Extract the [X, Y] coordinate from the center of the cell holding the provided text.  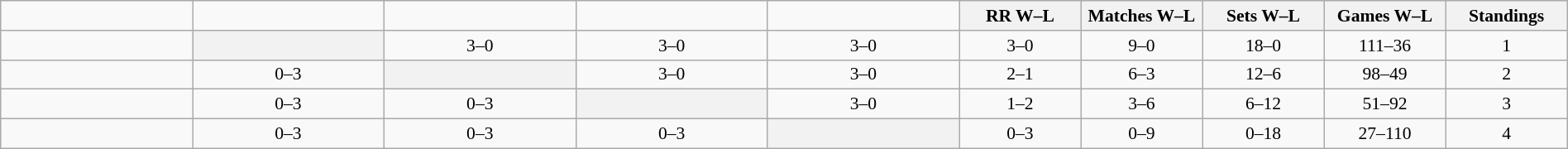
111–36 [1384, 46]
RR W–L [1021, 16]
51–92 [1384, 104]
4 [1507, 134]
18–0 [1264, 46]
Standings [1507, 16]
98–49 [1384, 74]
Games W–L [1384, 16]
9–0 [1141, 46]
2 [1507, 74]
27–110 [1384, 134]
Matches W–L [1141, 16]
1–2 [1021, 104]
0–9 [1141, 134]
6–12 [1264, 104]
1 [1507, 46]
2–1 [1021, 74]
Sets W–L [1264, 16]
3 [1507, 104]
0–18 [1264, 134]
3–6 [1141, 104]
6–3 [1141, 74]
12–6 [1264, 74]
